Return (x, y) of the center of cell containing provided text 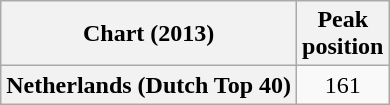
Peakposition (343, 34)
Chart (2013) (149, 34)
161 (343, 85)
Netherlands (Dutch Top 40) (149, 85)
